Pinpoint the cell where the given text exists, returning its [x, y] midpoint coordinate. 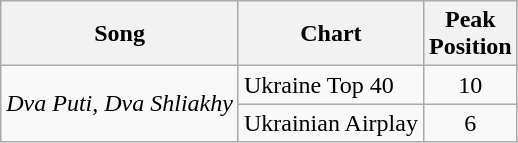
10 [470, 85]
PeakPosition [470, 34]
Song [120, 34]
Ukrainian Airplay [330, 123]
Chart [330, 34]
6 [470, 123]
Dva Puti, Dva Shliakhy [120, 104]
Ukraine Top 40 [330, 85]
